Search for the cell housing the specified text and yield its [X, Y] center coordinate. 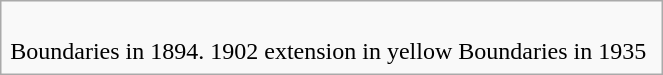
Boundaries in 1935 [552, 38]
Boundaries in 1894. 1902 extension in yellow [232, 38]
